For the text-containing cell, return its midpoint in (x, y) coordinate format. 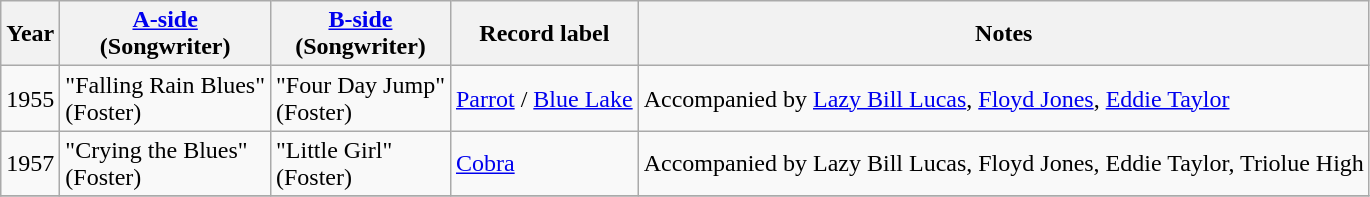
Cobra (544, 164)
Parrot / Blue Lake (544, 98)
"Crying the Blues"(Foster) (166, 164)
1955 (30, 98)
A-side(Songwriter) (166, 34)
Notes (1004, 34)
"Falling Rain Blues"(Foster) (166, 98)
B-side(Songwriter) (360, 34)
1957 (30, 164)
"Little Girl"(Foster) (360, 164)
Year (30, 34)
Record label (544, 34)
Accompanied by Lazy Bill Lucas, Floyd Jones, Eddie Taylor, Triolue High (1004, 164)
Accompanied by Lazy Bill Lucas, Floyd Jones, Eddie Taylor (1004, 98)
"Four Day Jump"(Foster) (360, 98)
